Find where the given text appears and provide that cell's center as (X, Y) coordinate. 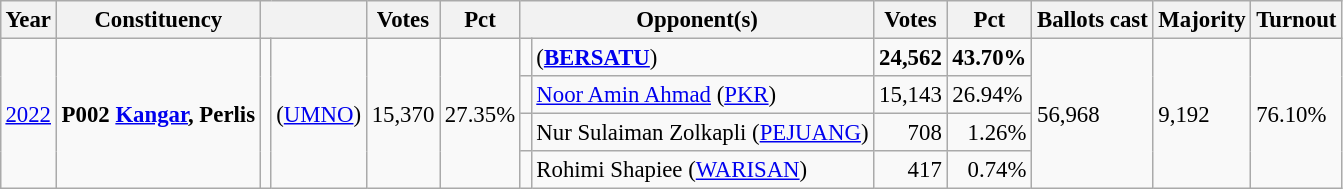
Ballots cast (1092, 20)
1.26% (990, 133)
76.10% (1296, 113)
Turnout (1296, 20)
P002 Kangar, Perlis (158, 113)
Majority (1202, 20)
Nur Sulaiman Zolkapli (PEJUANG) (702, 133)
(BERSATU) (702, 57)
15,370 (402, 113)
9,192 (1202, 113)
26.94% (990, 95)
Rohimi Shapiee (WARISAN) (702, 170)
Noor Amin Ahmad (PKR) (702, 95)
15,143 (910, 95)
2022 (28, 113)
Year (28, 20)
Opponent(s) (696, 20)
56,968 (1092, 113)
43.70% (990, 57)
0.74% (990, 170)
417 (910, 170)
(UMNO) (318, 113)
Constituency (158, 20)
708 (910, 133)
24,562 (910, 57)
27.35% (480, 113)
